Locate the cell with the specified text and output its [X, Y] center coordinate. 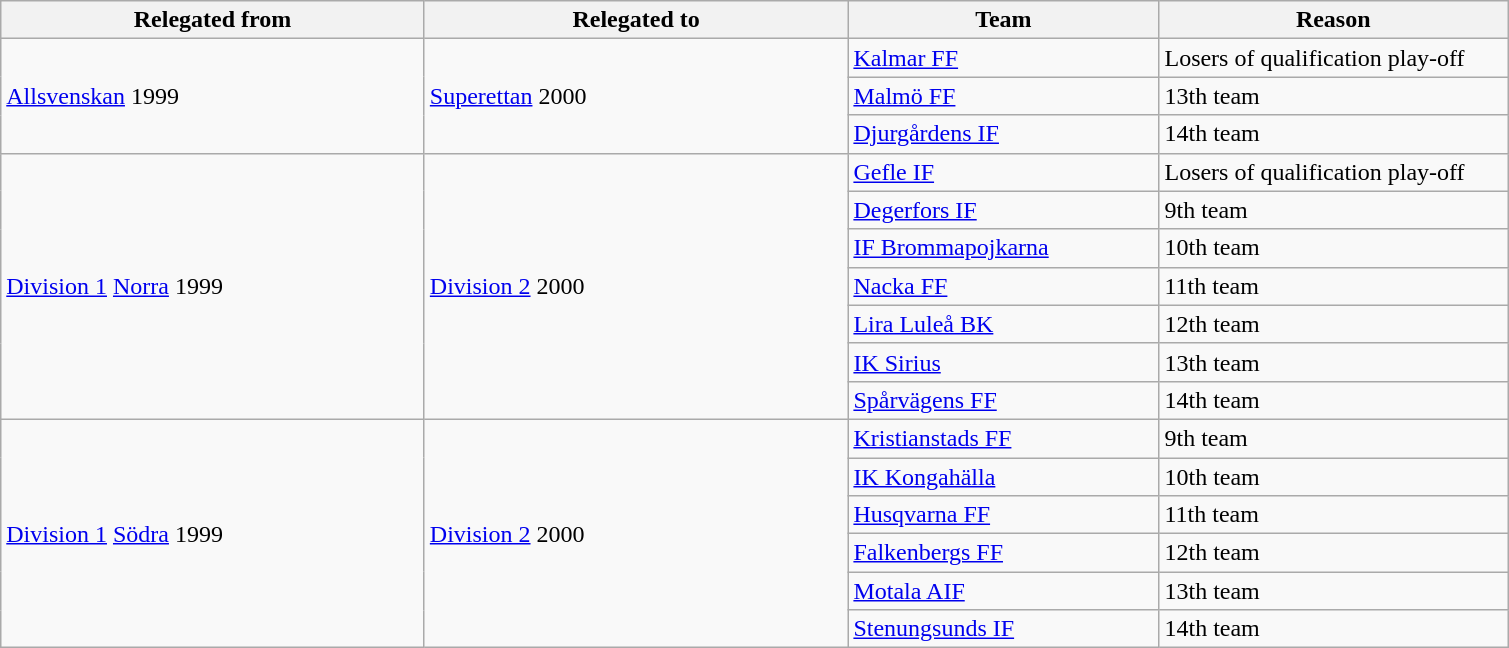
Malmö FF [1004, 96]
Stenungsunds IF [1004, 629]
Spårvägens FF [1004, 400]
Lira Luleå BK [1004, 324]
IF Brommapojkarna [1004, 248]
Djurgårdens IF [1004, 134]
Division 1 Södra 1999 [213, 533]
Falkenbergs FF [1004, 553]
Motala AIF [1004, 591]
Relegated to [636, 20]
Reason [1334, 20]
Kristianstads FF [1004, 438]
Husqvarna FF [1004, 515]
Relegated from [213, 20]
Allsvenskan 1999 [213, 96]
Gefle IF [1004, 172]
Superettan 2000 [636, 96]
Degerfors IF [1004, 210]
IK Sirius [1004, 362]
Nacka FF [1004, 286]
Kalmar FF [1004, 58]
Team [1004, 20]
IK Kongahälla [1004, 477]
Division 1 Norra 1999 [213, 286]
